Determine the [x, y] coordinate at the center of the cell enclosing the given text.  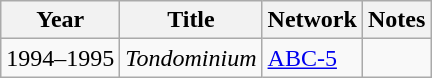
1994–1995 [60, 58]
ABC-5 [312, 58]
Year [60, 20]
Tondominium [191, 58]
Title [191, 20]
Network [312, 20]
Notes [396, 20]
